Search for the cell housing the specified text and yield its [x, y] center coordinate. 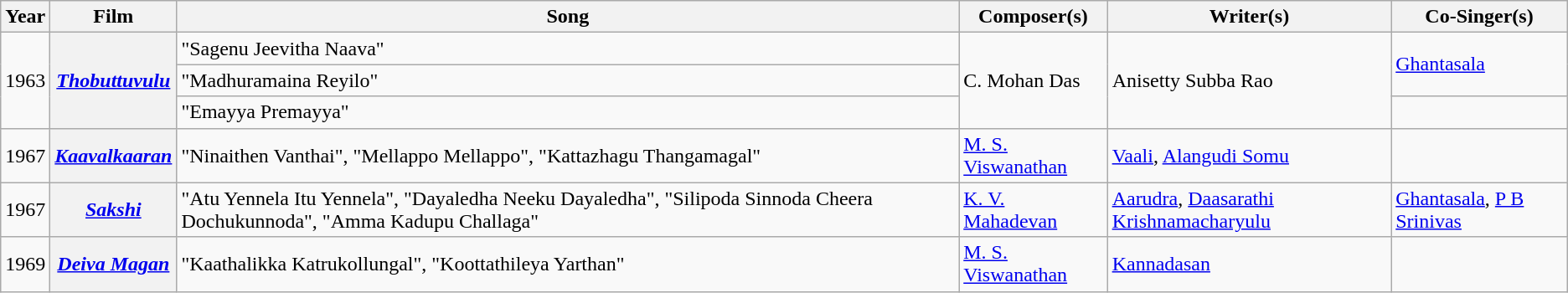
Kannadasan [1250, 265]
"Atu Yennela Itu Yennela", "Dayaledha Neeku Dayaledha", "Silipoda Sinnoda Cheera Dochukunnoda", "Amma Kadupu Challaga" [568, 209]
Writer(s) [1250, 17]
Ghantasala, P B Srinivas [1479, 209]
Kaavalkaaran [114, 156]
"Ninaithen Vanthai", "Mellappo Mellappo", "Kattazhagu Thangamagal" [568, 156]
"Madhuramaina Reyilo" [568, 80]
Ghantasala [1479, 64]
Aarudra, Daasarathi Krishnamacharyulu [1250, 209]
Composer(s) [1034, 17]
Sakshi [114, 209]
Song [568, 17]
Film [114, 17]
Thobuttuvulu [114, 80]
Anisetty Subba Rao [1250, 80]
K. V. Mahadevan [1034, 209]
"Emayya Premayya" [568, 112]
Vaali, Alangudi Somu [1250, 156]
Year [25, 17]
Co-Singer(s) [1479, 17]
Deiva Magan [114, 265]
"Sagenu Jeevitha Naava" [568, 49]
"Kaathalikka Katrukollungal", "Koottathileya Yarthan" [568, 265]
1963 [25, 80]
1969 [25, 265]
C. Mohan Das [1034, 80]
